Capture the cell that displays the provided text and extract its (x, y) central coordinate. 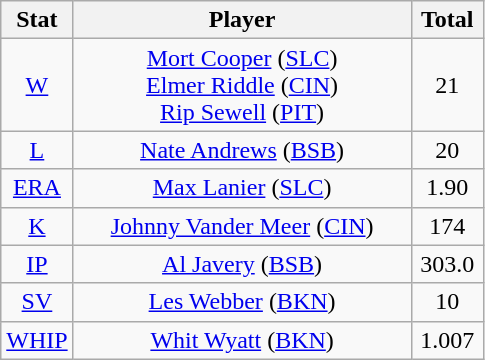
21 (447, 85)
Stat (37, 20)
Total (447, 20)
ERA (37, 188)
Al Javery (BSB) (242, 264)
Player (242, 20)
WHIP (37, 340)
Mort Cooper (SLC)Elmer Riddle (CIN)Rip Sewell (PIT) (242, 85)
Johnny Vander Meer (CIN) (242, 226)
174 (447, 226)
10 (447, 302)
Nate Andrews (BSB) (242, 150)
Whit Wyatt (BKN) (242, 340)
IP (37, 264)
SV (37, 302)
303.0 (447, 264)
1.90 (447, 188)
20 (447, 150)
Les Webber (BKN) (242, 302)
W (37, 85)
1.007 (447, 340)
K (37, 226)
L (37, 150)
Max Lanier (SLC) (242, 188)
